Find where the given text appears and provide that cell's center as (x, y) coordinate. 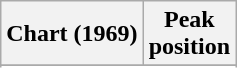
Peakposition (189, 34)
Chart (1969) (72, 34)
